Provide the [x, y] coordinate of the cell's center where the given text is located.  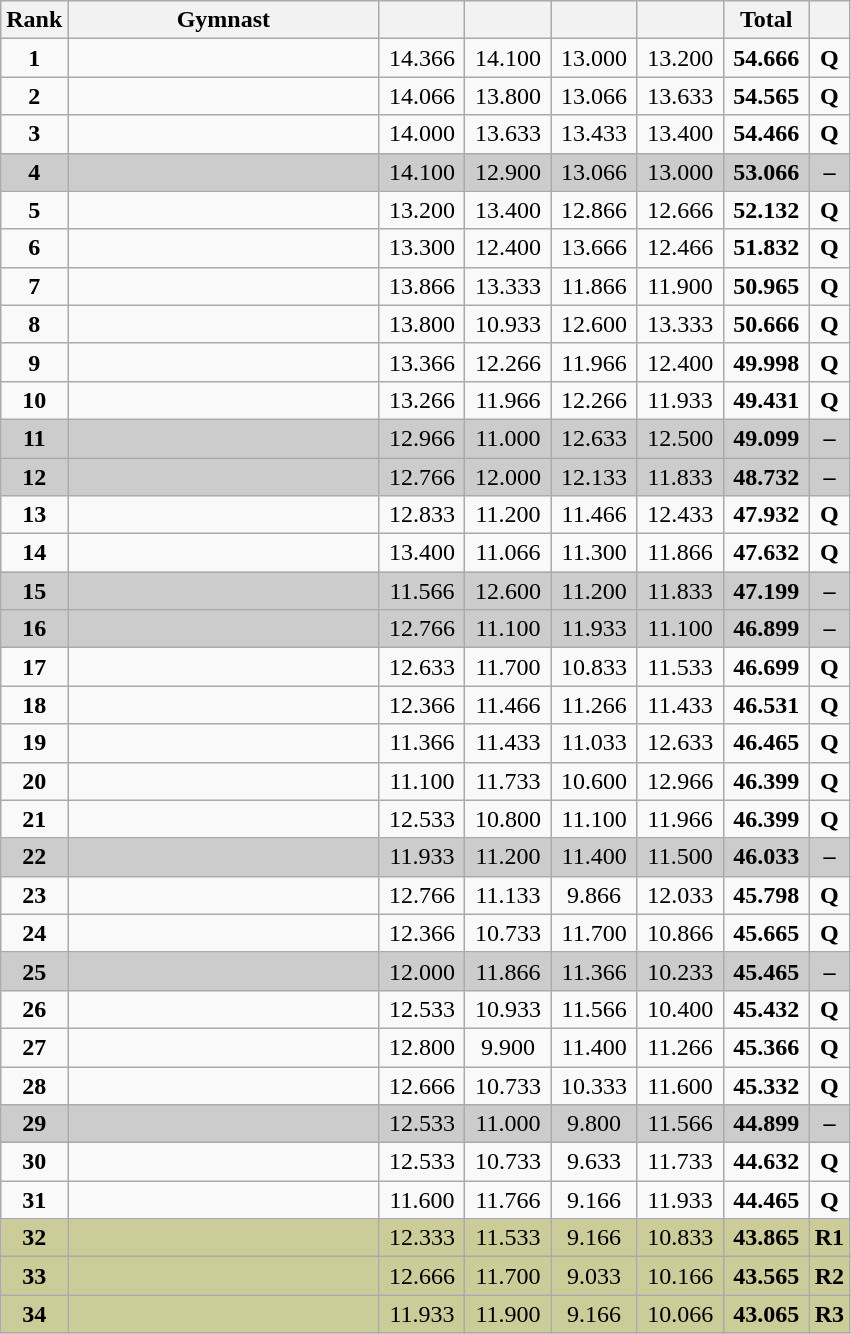
13.300 [422, 248]
13.666 [594, 248]
54.666 [766, 58]
12.133 [594, 477]
13.433 [594, 134]
43.065 [766, 1314]
24 [34, 933]
34 [34, 1314]
49.998 [766, 362]
12.866 [594, 210]
12.433 [680, 515]
1 [34, 58]
12.466 [680, 248]
49.431 [766, 400]
54.466 [766, 134]
46.531 [766, 705]
12 [34, 477]
16 [34, 629]
9.900 [508, 1047]
22 [34, 857]
7 [34, 286]
31 [34, 1200]
44.899 [766, 1124]
Rank [34, 20]
26 [34, 1009]
47.932 [766, 515]
R1 [829, 1238]
Gymnast [224, 20]
12.800 [422, 1047]
10.800 [508, 819]
13.266 [422, 400]
R2 [829, 1276]
45.665 [766, 933]
9.033 [594, 1276]
15 [34, 591]
45.366 [766, 1047]
45.432 [766, 1009]
48.732 [766, 477]
13.366 [422, 362]
33 [34, 1276]
17 [34, 667]
11.766 [508, 1200]
5 [34, 210]
46.899 [766, 629]
10.866 [680, 933]
Total [766, 20]
10.233 [680, 971]
10 [34, 400]
8 [34, 324]
46.699 [766, 667]
10.600 [594, 781]
11.300 [594, 553]
11 [34, 438]
53.066 [766, 172]
18 [34, 705]
14.000 [422, 134]
11.133 [508, 895]
11.500 [680, 857]
52.132 [766, 210]
45.332 [766, 1085]
44.632 [766, 1162]
47.199 [766, 591]
21 [34, 819]
13.866 [422, 286]
11.033 [594, 743]
3 [34, 134]
46.033 [766, 857]
2 [34, 96]
13 [34, 515]
11.066 [508, 553]
6 [34, 248]
12.500 [680, 438]
49.099 [766, 438]
19 [34, 743]
14.366 [422, 58]
43.565 [766, 1276]
30 [34, 1162]
25 [34, 971]
45.798 [766, 895]
54.565 [766, 96]
9.633 [594, 1162]
12.033 [680, 895]
29 [34, 1124]
14.066 [422, 96]
46.465 [766, 743]
14 [34, 553]
32 [34, 1238]
10.066 [680, 1314]
12.333 [422, 1238]
12.833 [422, 515]
4 [34, 172]
9.800 [594, 1124]
R3 [829, 1314]
47.632 [766, 553]
9.866 [594, 895]
45.465 [766, 971]
12.900 [508, 172]
10.400 [680, 1009]
27 [34, 1047]
20 [34, 781]
43.865 [766, 1238]
51.832 [766, 248]
9 [34, 362]
10.166 [680, 1276]
50.666 [766, 324]
28 [34, 1085]
10.333 [594, 1085]
50.965 [766, 286]
44.465 [766, 1200]
23 [34, 895]
